Search for the cell housing the specified text and yield its [X, Y] center coordinate. 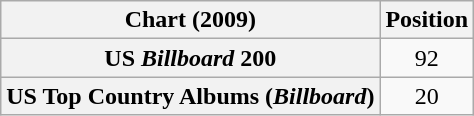
Chart (2009) [190, 20]
US Top Country Albums (Billboard) [190, 96]
92 [427, 58]
20 [427, 96]
US Billboard 200 [190, 58]
Position [427, 20]
